Return [X, Y] of the center of cell containing provided text 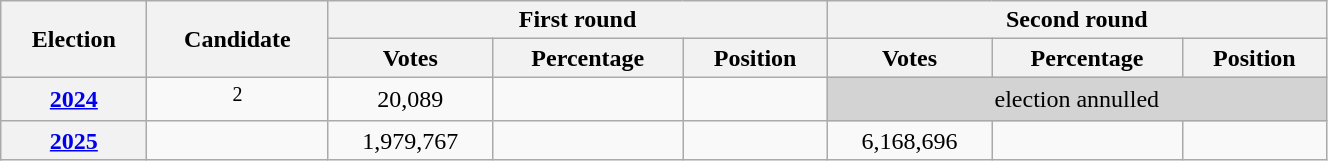
Second round [1076, 20]
Candidate [238, 39]
20,089 [410, 100]
2 [238, 100]
6,168,696 [910, 140]
First round [578, 20]
2024 [74, 100]
election annulled [1076, 100]
2025 [74, 140]
1,979,767 [410, 140]
Election [74, 39]
